Extract the (X, Y) coordinate from the center of the cell holding the provided text.  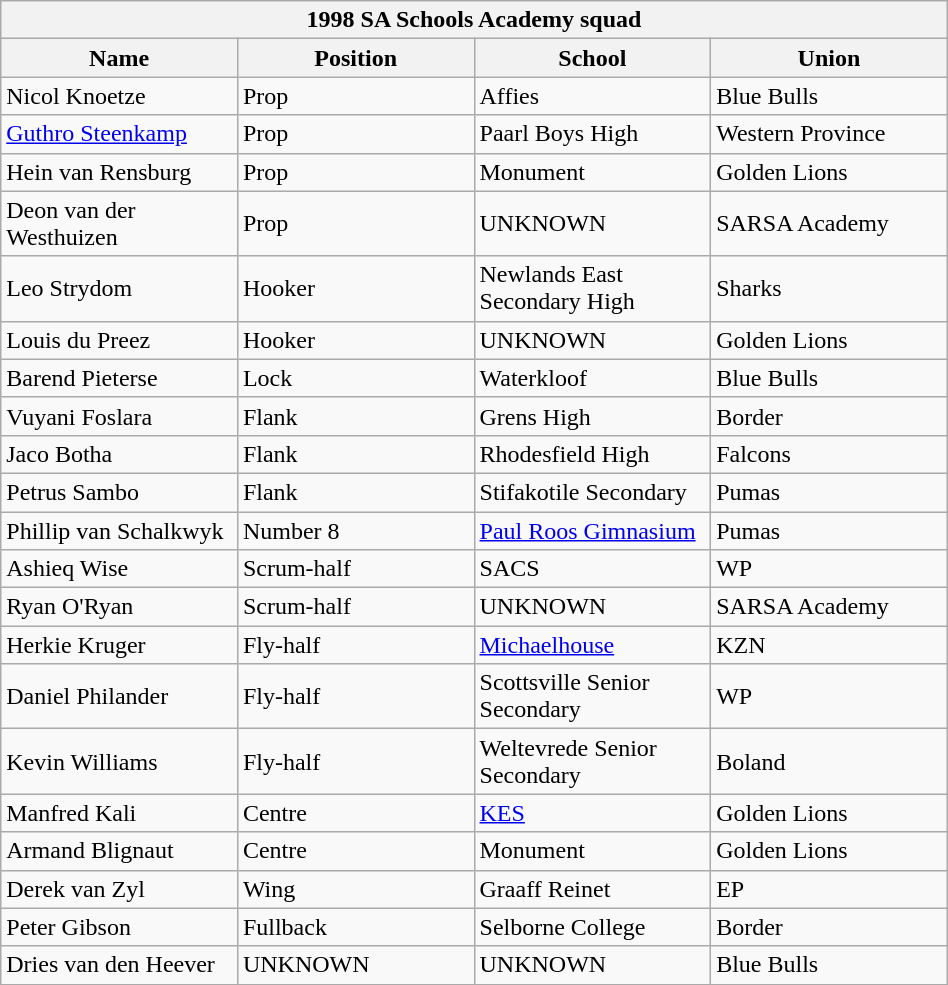
Grens High (592, 416)
Boland (830, 762)
Jaco Botha (120, 454)
Newlands East Secondary High (592, 288)
Name (120, 58)
Kevin Williams (120, 762)
KES (592, 813)
Deon van der Westhuizen (120, 224)
Fullback (356, 927)
Lock (356, 378)
Petrus Sambo (120, 492)
Hein van Rensburg (120, 172)
Manfred Kali (120, 813)
Sharks (830, 288)
Weltevrede Senior Secondary (592, 762)
Paul Roos Gimnasium (592, 531)
Ashieq Wise (120, 569)
Selborne College (592, 927)
Barend Pieterse (120, 378)
Ryan O'Ryan (120, 607)
Leo Strydom (120, 288)
Wing (356, 889)
Waterkloof (592, 378)
Dries van den Heever (120, 965)
Union (830, 58)
Vuyani Foslara (120, 416)
EP (830, 889)
Paarl Boys High (592, 134)
Number 8 (356, 531)
Herkie Kruger (120, 645)
Affies (592, 96)
Guthro Steenkamp (120, 134)
Armand Blignaut (120, 851)
Daniel Philander (120, 696)
Louis du Preez (120, 340)
KZN (830, 645)
Falcons (830, 454)
Graaff Reinet (592, 889)
Phillip van Schalkwyk (120, 531)
School (592, 58)
Scottsville Senior Secondary (592, 696)
Peter Gibson (120, 927)
Rhodesfield High (592, 454)
Stifakotile Secondary (592, 492)
Derek van Zyl (120, 889)
Western Province (830, 134)
Michaelhouse (592, 645)
Nicol Knoetze (120, 96)
Position (356, 58)
SACS (592, 569)
1998 SA Schools Academy squad (474, 20)
